Return (x, y) of the center of cell containing provided text 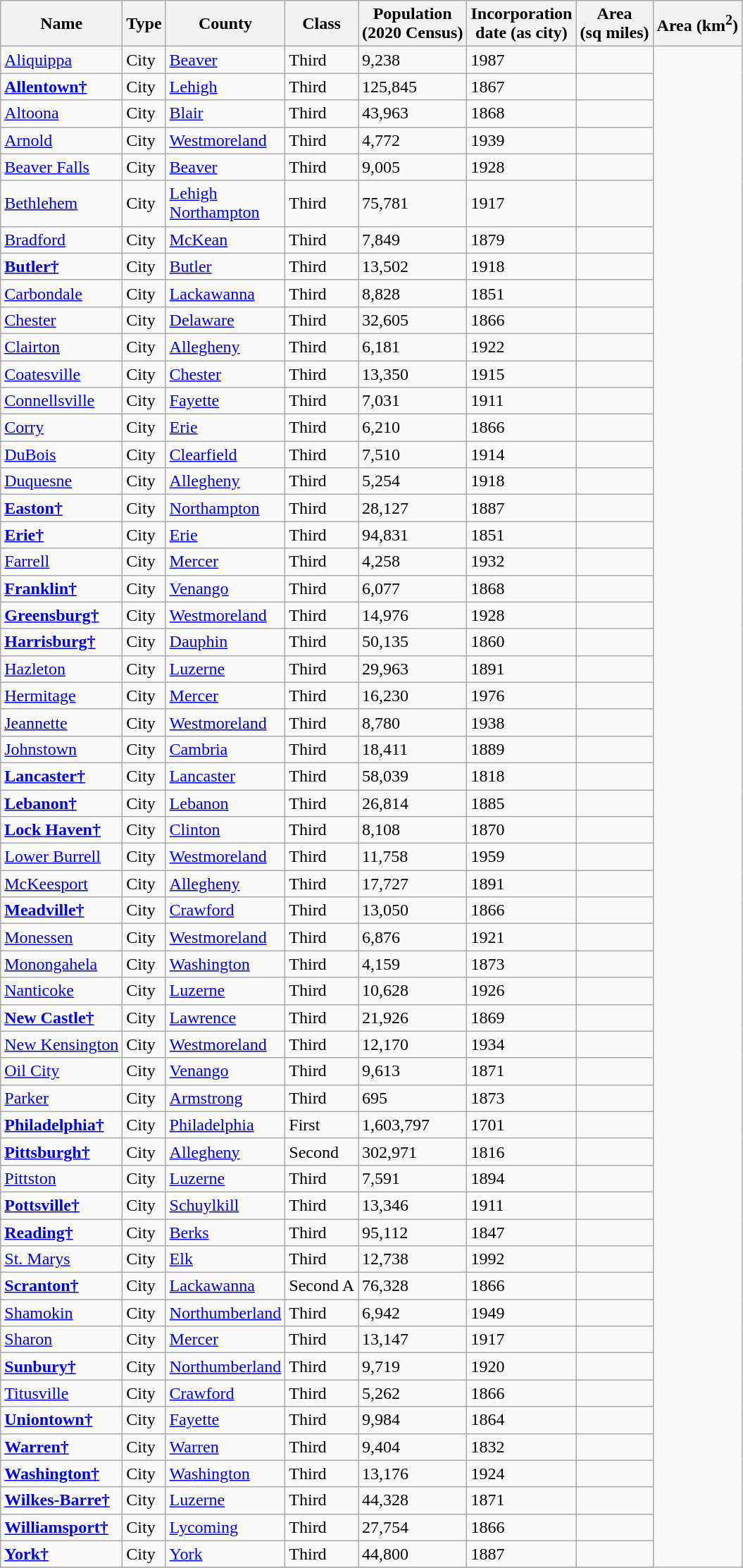
Clinton (225, 830)
Duquesne (62, 481)
1915 (521, 374)
13,050 (412, 910)
Erie† (62, 535)
Northampton (225, 508)
Hazleton (62, 669)
Delaware (225, 320)
1818 (521, 776)
50,135 (412, 642)
8,828 (412, 293)
New Kensington (62, 1044)
9,613 (412, 1071)
Elk (225, 1259)
Williamsport† (62, 1527)
McKean (225, 240)
13,502 (412, 266)
Bradford (62, 240)
Beaver Falls (62, 167)
Class (322, 24)
7,510 (412, 455)
Jeannette (62, 722)
27,754 (412, 1527)
13,147 (412, 1340)
Second A (322, 1286)
1889 (521, 749)
9,984 (412, 1420)
Uniontown† (62, 1420)
1870 (521, 830)
Scranton† (62, 1286)
Sharon (62, 1340)
26,814 (412, 803)
4,159 (412, 964)
1847 (521, 1233)
LehighNorthampton (225, 203)
1879 (521, 240)
Philadelphia† (62, 1125)
Carbondale (62, 293)
9,005 (412, 167)
Dauphin (225, 642)
Blair (225, 113)
28,127 (412, 508)
7,849 (412, 240)
Lower Burrell (62, 857)
1914 (521, 455)
Oil City (62, 1071)
17,727 (412, 884)
5,254 (412, 481)
Cambria (225, 749)
Pittsburgh† (62, 1152)
1934 (521, 1044)
1894 (521, 1178)
Lancaster (225, 776)
21,926 (412, 1018)
95,112 (412, 1233)
Lawrence (225, 1018)
Second (322, 1152)
4,772 (412, 140)
Pottsville† (62, 1205)
1939 (521, 140)
Nanticoke (62, 991)
44,328 (412, 1500)
Altoona (62, 113)
Butler (225, 266)
Lycoming (225, 1527)
12,738 (412, 1259)
12,170 (412, 1044)
Coatesville (62, 374)
1860 (521, 642)
1938 (521, 722)
Lock Haven† (62, 830)
43,963 (412, 113)
Franklin† (62, 588)
Monessen (62, 937)
1885 (521, 803)
1959 (521, 857)
York (225, 1554)
5,262 (412, 1393)
Washington† (62, 1474)
Pittston (62, 1178)
7,591 (412, 1178)
Berks (225, 1233)
Philadelphia (225, 1125)
Allentown† (62, 87)
9,719 (412, 1366)
Greensburg† (62, 615)
6,876 (412, 937)
Clearfield (225, 455)
75,781 (412, 203)
58,039 (412, 776)
13,346 (412, 1205)
Area (km2) (697, 24)
Incorporationdate (as city) (521, 24)
8,108 (412, 830)
1816 (521, 1152)
Warren† (62, 1447)
1924 (521, 1474)
1864 (521, 1420)
Harrisburg† (62, 642)
1992 (521, 1259)
County (225, 24)
Lehigh (225, 87)
Butler† (62, 266)
1987 (521, 60)
8,780 (412, 722)
Easton† (62, 508)
1932 (521, 562)
1869 (521, 1018)
Farrell (62, 562)
Hermitage (62, 696)
6,942 (412, 1313)
Lancaster† (62, 776)
Johnstown (62, 749)
Schuylkill (225, 1205)
Bethlehem (62, 203)
Wilkes-Barre† (62, 1500)
9,238 (412, 60)
94,831 (412, 535)
695 (412, 1098)
Population(2020 Census) (412, 24)
Sunbury† (62, 1366)
1701 (521, 1125)
9,404 (412, 1447)
1832 (521, 1447)
Armstrong (225, 1098)
4,258 (412, 562)
McKeesport (62, 884)
DuBois (62, 455)
32,605 (412, 320)
New Castle† (62, 1018)
29,963 (412, 669)
14,976 (412, 615)
1921 (521, 937)
1922 (521, 347)
1926 (521, 991)
Meadville† (62, 910)
Lebanon† (62, 803)
13,176 (412, 1474)
Monongahela (62, 964)
Area(sq miles) (614, 24)
Parker (62, 1098)
6,077 (412, 588)
Clairton (62, 347)
Warren (225, 1447)
Shamokin (62, 1313)
Reading† (62, 1233)
Type (144, 24)
302,971 (412, 1152)
7,031 (412, 401)
Corry (62, 428)
1,603,797 (412, 1125)
1976 (521, 696)
6,210 (412, 428)
18,411 (412, 749)
76,328 (412, 1286)
Name (62, 24)
Connellsville (62, 401)
11,758 (412, 857)
6,181 (412, 347)
44,800 (412, 1554)
Arnold (62, 140)
125,845 (412, 87)
16,230 (412, 696)
1920 (521, 1366)
13,350 (412, 374)
Titusville (62, 1393)
St. Marys (62, 1259)
York† (62, 1554)
1867 (521, 87)
Aliquippa (62, 60)
10,628 (412, 991)
1949 (521, 1313)
First (322, 1125)
Lebanon (225, 803)
